Determine the (X, Y) coordinate at the center of the cell enclosing the given text.  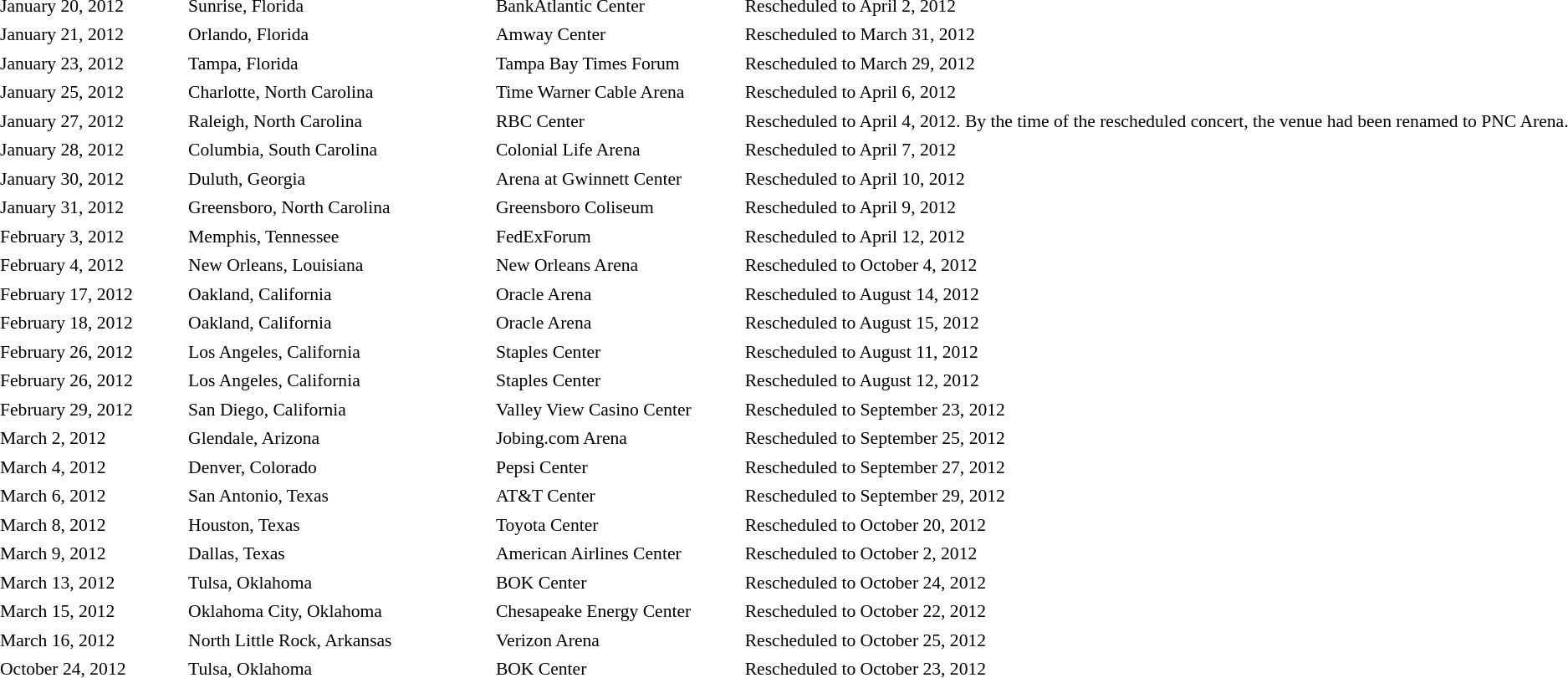
Columbia, South Carolina (338, 150)
Dallas, Texas (338, 553)
Verizon Arena (617, 640)
Tampa Bay Times Forum (617, 64)
Houston, Texas (338, 525)
Colonial Life Arena (617, 150)
Charlotte, North Carolina (338, 92)
Memphis, Tennessee (338, 237)
Arena at Gwinnett Center (617, 179)
Denver, Colorado (338, 467)
FedExForum (617, 237)
North Little Rock, Arkansas (338, 640)
Valley View Casino Center (617, 410)
RBC Center (617, 121)
American Airlines Center (617, 553)
Oklahoma City, Oklahoma (338, 612)
Amway Center (617, 35)
Duluth, Georgia (338, 179)
Time Warner Cable Arena (617, 92)
Jobing.com Arena (617, 438)
San Antonio, Texas (338, 497)
Glendale, Arizona (338, 438)
Tulsa, Oklahoma (338, 583)
Greensboro Coliseum (617, 207)
Greensboro, North Carolina (338, 207)
AT&T Center (617, 497)
BOK Center (617, 583)
Raleigh, North Carolina (338, 121)
Pepsi Center (617, 467)
Tampa, Florida (338, 64)
Orlando, Florida (338, 35)
Toyota Center (617, 525)
New Orleans, Louisiana (338, 266)
Chesapeake Energy Center (617, 612)
New Orleans Arena (617, 266)
San Diego, California (338, 410)
